Determine the [X, Y] coordinate at the center of the cell enclosing the given text.  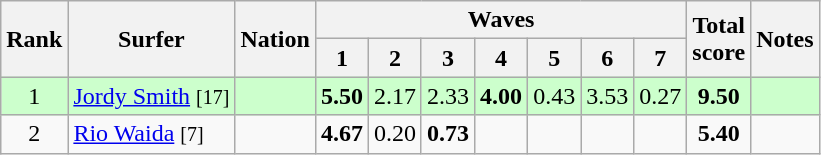
Rank [34, 39]
6 [608, 58]
0.27 [660, 96]
3.53 [608, 96]
9.50 [719, 96]
5 [554, 58]
2.33 [448, 96]
4.00 [502, 96]
5.50 [342, 96]
4.67 [342, 134]
2.17 [394, 96]
Jordy Smith [17] [152, 96]
3 [448, 58]
5.40 [719, 134]
Totalscore [719, 39]
Nation [275, 39]
Waves [500, 20]
7 [660, 58]
0.20 [394, 134]
Rio Waida [7] [152, 134]
4 [502, 58]
0.43 [554, 96]
Notes [785, 39]
Surfer [152, 39]
0.73 [448, 134]
